Determine the [X, Y] coordinate at the center of the cell enclosing the given text.  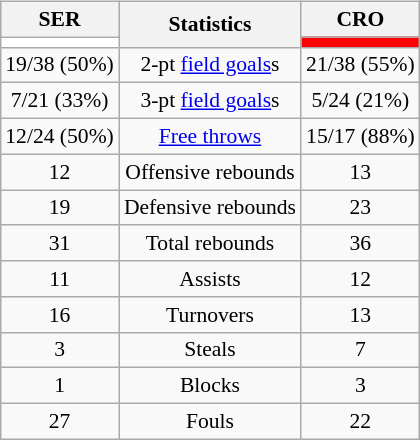
11 [60, 279]
Total rebounds [210, 243]
22 [360, 421]
3-pt field goalss [210, 101]
7/21 (33%) [60, 101]
27 [60, 421]
Offensive rebounds [210, 172]
2-pt field goalss [210, 65]
21/38 (55%) [360, 65]
19 [60, 208]
1 [60, 386]
15/17 (88%) [360, 136]
12/24 (50%) [60, 136]
Free throws [210, 136]
CRO [360, 19]
Fouls [210, 421]
Defensive rebounds [210, 208]
SER [60, 19]
Turnovers [210, 314]
Assists [210, 279]
Blocks [210, 386]
5/24 (21%) [360, 101]
Steals [210, 350]
31 [60, 243]
19/38 (50%) [60, 65]
23 [360, 208]
16 [60, 314]
Statistics [210, 24]
7 [360, 350]
36 [360, 243]
